Capture the cell that displays the provided text and extract its (X, Y) central coordinate. 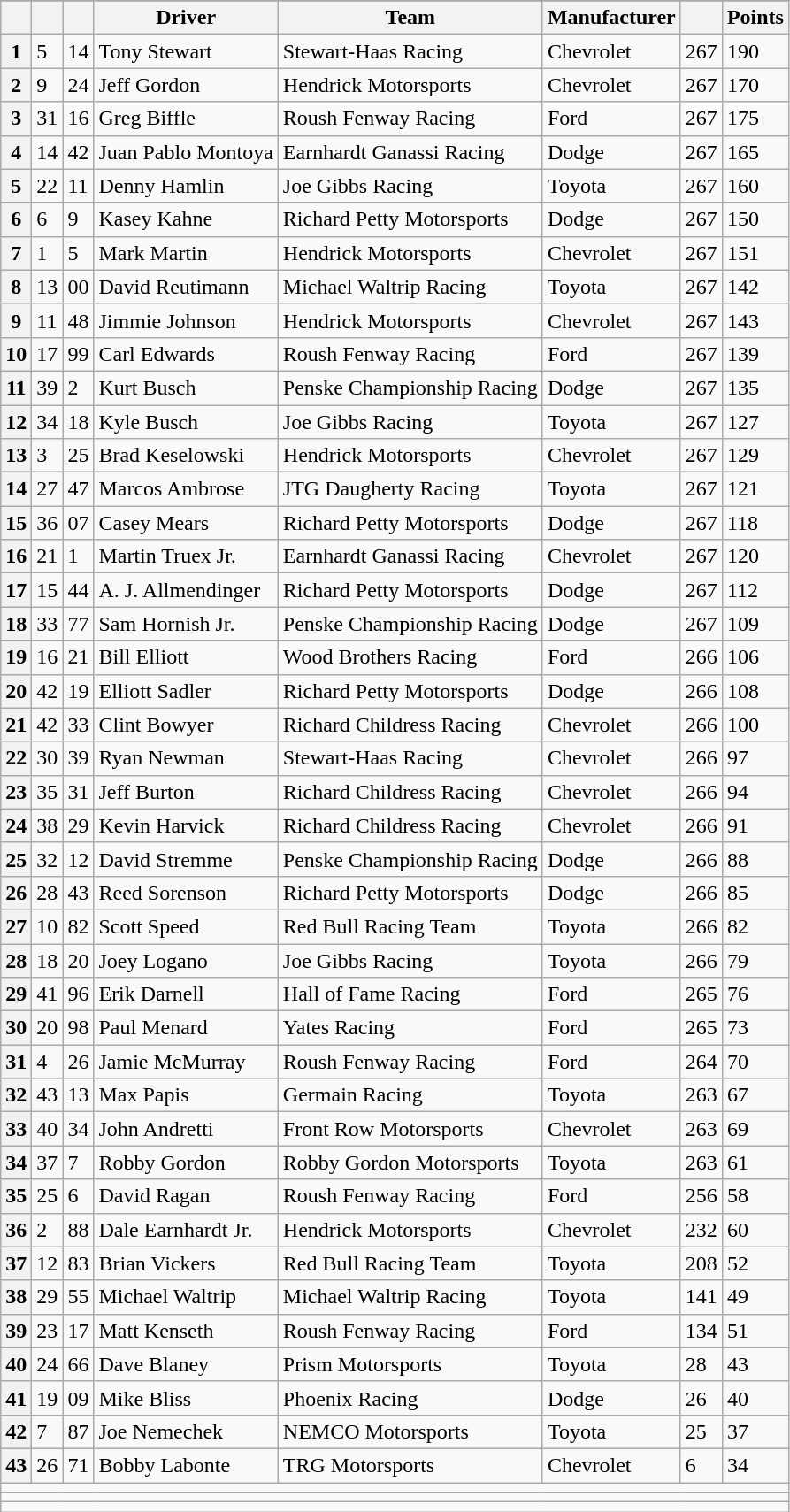
120 (755, 556)
76 (755, 994)
David Ragan (186, 1196)
71 (78, 1465)
134 (701, 1331)
Yates Racing (410, 1028)
Mark Martin (186, 253)
67 (755, 1095)
85 (755, 893)
Bobby Labonte (186, 1465)
97 (755, 758)
Joe Nemechek (186, 1431)
91 (755, 825)
Juan Pablo Montoya (186, 152)
143 (755, 320)
Ryan Newman (186, 758)
150 (755, 219)
Jeff Burton (186, 792)
170 (755, 85)
87 (78, 1431)
77 (78, 624)
121 (755, 489)
108 (755, 691)
John Andretti (186, 1129)
Brian Vickers (186, 1263)
Jeff Gordon (186, 85)
73 (755, 1028)
96 (78, 994)
A. J. Allmendinger (186, 590)
Tony Stewart (186, 51)
232 (701, 1230)
142 (755, 287)
Wood Brothers Racing (410, 657)
Mike Bliss (186, 1398)
256 (701, 1196)
Paul Menard (186, 1028)
Dave Blaney (186, 1364)
Joey Logano (186, 960)
8 (16, 287)
Front Row Motorsports (410, 1129)
David Reutimann (186, 287)
09 (78, 1398)
98 (78, 1028)
Germain Racing (410, 1095)
Robby Gordon (186, 1163)
Sam Hornish Jr. (186, 624)
Erik Darnell (186, 994)
264 (701, 1062)
Kyle Busch (186, 422)
Points (755, 18)
58 (755, 1196)
79 (755, 960)
Denny Hamlin (186, 186)
Kurt Busch (186, 388)
Robby Gordon Motorsports (410, 1163)
100 (755, 725)
Marcos Ambrose (186, 489)
44 (78, 590)
127 (755, 422)
61 (755, 1163)
Greg Biffle (186, 119)
99 (78, 354)
Martin Truex Jr. (186, 556)
69 (755, 1129)
48 (78, 320)
Casey Mears (186, 523)
141 (701, 1297)
Kasey Kahne (186, 219)
Manufacturer (611, 18)
129 (755, 456)
118 (755, 523)
Matt Kenseth (186, 1331)
109 (755, 624)
55 (78, 1297)
00 (78, 287)
07 (78, 523)
Bill Elliott (186, 657)
JTG Daugherty Racing (410, 489)
Dale Earnhardt Jr. (186, 1230)
139 (755, 354)
TRG Motorsports (410, 1465)
94 (755, 792)
Team (410, 18)
165 (755, 152)
106 (755, 657)
NEMCO Motorsports (410, 1431)
Jamie McMurray (186, 1062)
70 (755, 1062)
47 (78, 489)
Jimmie Johnson (186, 320)
60 (755, 1230)
190 (755, 51)
Clint Bowyer (186, 725)
83 (78, 1263)
Brad Keselowski (186, 456)
49 (755, 1297)
51 (755, 1331)
112 (755, 590)
Prism Motorsports (410, 1364)
66 (78, 1364)
175 (755, 119)
Kevin Harvick (186, 825)
151 (755, 253)
Carl Edwards (186, 354)
135 (755, 388)
Phoenix Racing (410, 1398)
Driver (186, 18)
208 (701, 1263)
Hall of Fame Racing (410, 994)
Reed Sorenson (186, 893)
Scott Speed (186, 926)
52 (755, 1263)
David Stremme (186, 859)
Elliott Sadler (186, 691)
Michael Waltrip (186, 1297)
Max Papis (186, 1095)
160 (755, 186)
